Capture the cell that displays the provided text and extract its (X, Y) central coordinate. 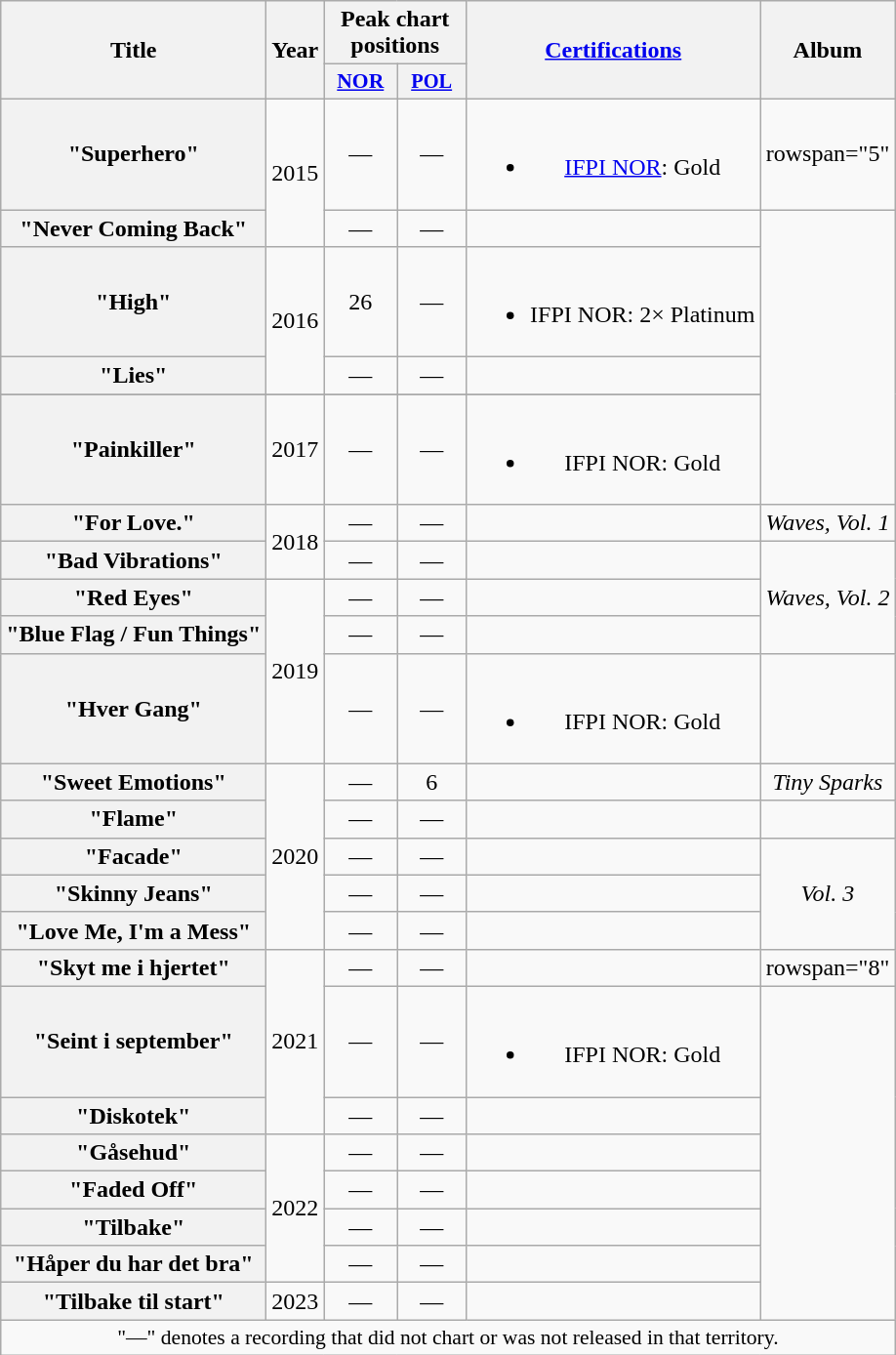
"Tilbake til start" (134, 1301)
Vol. 3 (828, 893)
2023 (295, 1301)
Waves, Vol. 2 (828, 597)
"Skyt me i hjertet" (134, 967)
"Love Me, I'm a Mess" (134, 930)
NOR (361, 82)
"Skinny Jeans" (134, 893)
"Faded Off" (134, 1190)
2018 (295, 542)
IFPI NOR: 2× Platinum (613, 303)
2016 (295, 320)
"Flame" (134, 819)
"Superhero" (134, 154)
6 (431, 782)
POL (431, 82)
Peak chart positions (395, 33)
Waves, Vol. 1 (828, 523)
Certifications (613, 51)
"Gåsehud" (134, 1153)
"—" denotes a recording that did not chart or was not released in that territory. (448, 1337)
"Sweet Emotions" (134, 782)
"Bad Vibrations" (134, 560)
rowspan="5" (828, 154)
Tiny Sparks (828, 782)
Album (828, 51)
2017 (295, 449)
Year (295, 51)
26 (361, 303)
"Painkiller" (134, 449)
"Red Eyes" (134, 597)
"Diskotek" (134, 1116)
"High" (134, 303)
"Lies" (134, 376)
"Hver Gang" (134, 709)
2015 (295, 172)
2020 (295, 856)
"For Love." (134, 523)
"Håper du har det bra" (134, 1264)
rowspan="8" (828, 967)
"Tilbake" (134, 1227)
Title (134, 51)
"Seint i september" (134, 1041)
2022 (295, 1209)
2021 (295, 1041)
2019 (295, 672)
"Never Coming Back" (134, 227)
"Blue Flag / Fun Things" (134, 635)
"Facade" (134, 856)
